Output the [x, y] coordinate of the center of the cell containing the given text.  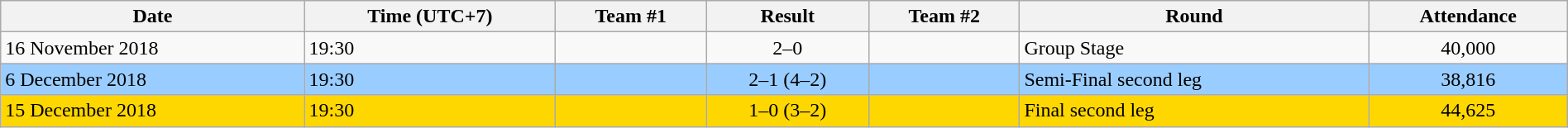
6 December 2018 [152, 79]
44,625 [1468, 111]
2–1 (4–2) [787, 79]
Date [152, 17]
Semi-Final second leg [1194, 79]
Group Stage [1194, 48]
Time (UTC+7) [430, 17]
Result [787, 17]
15 December 2018 [152, 111]
1–0 (3–2) [787, 111]
38,816 [1468, 79]
Team #1 [631, 17]
2–0 [787, 48]
40,000 [1468, 48]
Team #2 [944, 17]
Final second leg [1194, 111]
16 November 2018 [152, 48]
Attendance [1468, 17]
Round [1194, 17]
